Locate the cell with the specified text and output its [X, Y] center coordinate. 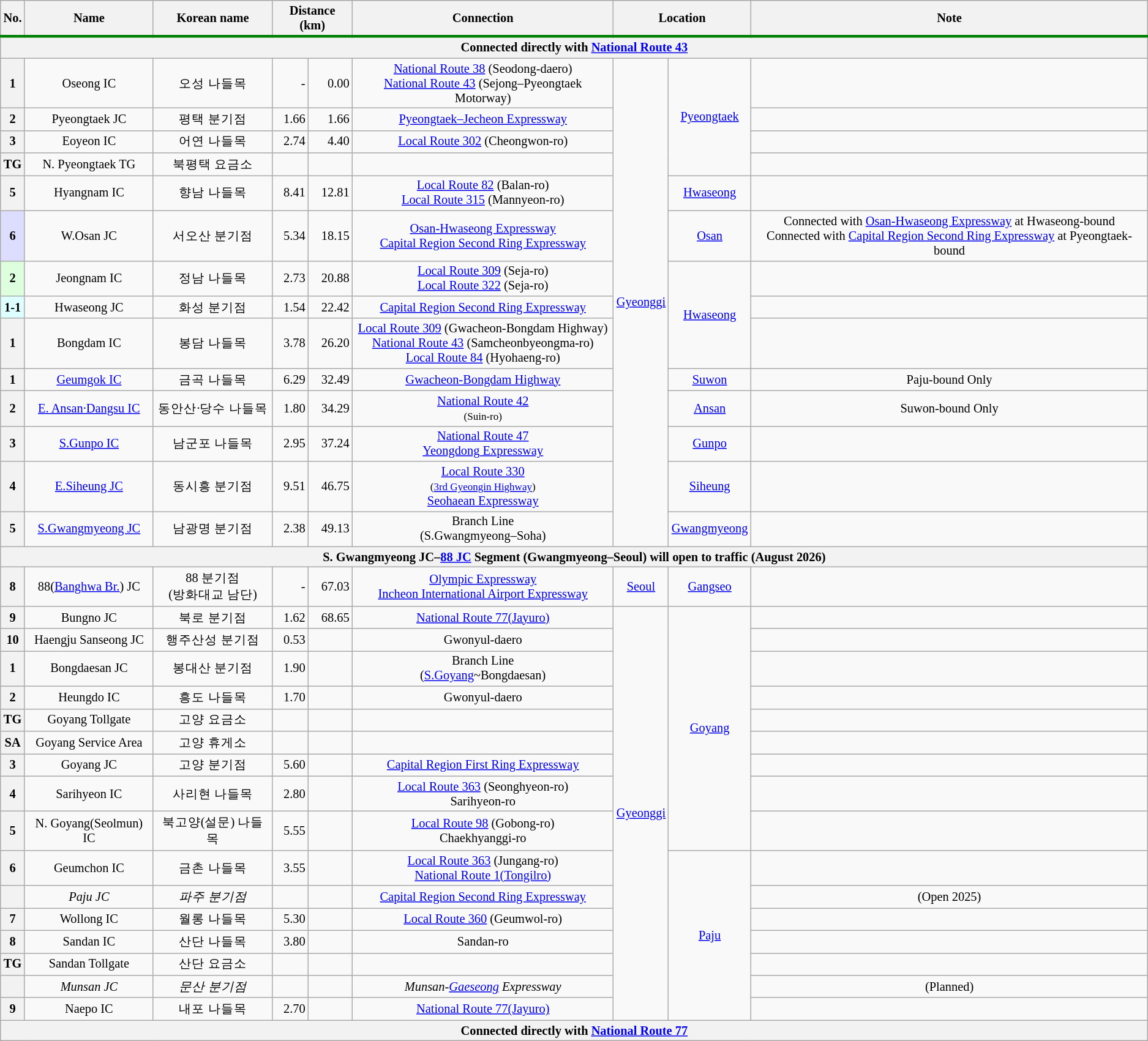
4.40 [330, 142]
W.Osan JC [89, 236]
National Route 42(Suin-ro) [483, 408]
3.80 [290, 941]
Sandan IC [89, 941]
5.34 [290, 236]
49.13 [330, 529]
10 [13, 640]
7 [13, 919]
Local Route 363 (Seonghyeon-ro)Sarihyeon-ro [483, 794]
정남 나들목 [212, 278]
Goyang Service Area [89, 742]
34.29 [330, 408]
Distance (km) [312, 18]
Gwacheon-Bongdam Highway [483, 379]
Local Route 98 (Gobong-ro)Chaekhyanggi-ro [483, 830]
산단 나들목 [212, 941]
Local Route 360 (Geumwol-ro) [483, 919]
Paju [710, 935]
어연 나들목 [212, 142]
1.90 [290, 668]
봉담 나들목 [212, 343]
68.65 [330, 617]
Bongdam IC [89, 343]
1.54 [290, 307]
26.20 [330, 343]
3.78 [290, 343]
남광명 분기점 [212, 529]
Jeongnam IC [89, 278]
Pyeongtaek JC [89, 119]
5.30 [290, 919]
Connected directly with National Route 43 [574, 48]
Connected with Osan-Hwaseong Expressway at Hwaseong-boundConnected with Capital Region Second Ring Expressway at Pyeongtaek-bound [949, 236]
No. [13, 18]
5.55 [290, 830]
내포 나들목 [212, 1009]
0.00 [330, 83]
화성 분기점 [212, 307]
Siheung [710, 487]
Hwaseong JC [89, 307]
Goyang [710, 728]
Branch Line(S.Gwangmyeong–Soha) [483, 529]
46.75 [330, 487]
2.74 [290, 142]
Munsan JC [89, 987]
2.73 [290, 278]
Suwon-bound Only [949, 408]
향남 나들목 [212, 193]
Note [949, 18]
Haengju Sanseong JC [89, 640]
5.60 [290, 765]
Connected directly with National Route 77 [574, 1031]
N. Goyang(Seolmun) IC [89, 830]
0.53 [290, 640]
1.80 [290, 408]
2.80 [290, 794]
Paju-bound Only [949, 379]
흥도 나들목 [212, 698]
32.49 [330, 379]
Seoul [641, 586]
Geumchon IC [89, 868]
사리현 나들목 [212, 794]
Gangseo [710, 586]
봉대산 분기점 [212, 668]
(Planned) [949, 987]
Eoyeon IC [89, 142]
서오산 분기점 [212, 236]
22.42 [330, 307]
Name [89, 18]
Local Route 309 (Seja-ro)Local Route 322 (Seja-ro) [483, 278]
동안산·당수 나들목 [212, 408]
S.Gwangmyeong JC [89, 529]
파주 분기점 [212, 897]
Wollong IC [89, 919]
Paju JC [89, 897]
Local Route 309 (Gwacheon-Bongdam Highway) National Route 43 (Samcheonbyeongma-ro)Local Route 84 (Hyohaeng-ro) [483, 343]
2.95 [290, 444]
Local Route 302 (Cheongwon-ro) [483, 142]
평택 분기점 [212, 119]
Korean name [212, 18]
S. Gwangmyeong JC–88 JC Segment (Gwangmyeong–Seoul) will open to traffic (August 2026) [574, 557]
Location [682, 18]
월롱 나들목 [212, 919]
1.70 [290, 698]
고양 휴게소 [212, 742]
20.88 [330, 278]
Branch Line(S.Goyang~Bongdaesan) [483, 668]
금곡 나들목 [212, 379]
Gwangmyeong [710, 529]
1-1 [13, 307]
E. Ansan·Dangsu IC [89, 408]
Olympic Expressway Incheon International Airport Expressway [483, 586]
고양 요금소 [212, 720]
12.81 [330, 193]
67.03 [330, 586]
Connection [483, 18]
Local Route 330(3rd Gyeongin Highway) Seohaean Expressway [483, 487]
산단 요금소 [212, 965]
오성 나들목 [212, 83]
Bungno JC [89, 617]
Pyeongtaek [710, 117]
Bongdaesan JC [89, 668]
북로 분기점 [212, 617]
Local Route 363 (Jungang-ro) National Route 1(Tongilro) [483, 868]
금촌 나들목 [212, 868]
1.62 [290, 617]
88(Banghwa Br.) JC [89, 586]
Sarihyeon IC [89, 794]
S.Gunpo IC [89, 444]
Capital Region First Ring Expressway [483, 765]
Osan [710, 236]
(Open 2025) [949, 897]
2.70 [290, 1009]
Sandan-ro [483, 941]
북고양(설문) 나들목 [212, 830]
6.29 [290, 379]
Gunpo [710, 444]
북평택 요금소 [212, 164]
N. Pyeongtaek TG [89, 164]
National Route 47 Yeongdong Expressway [483, 444]
2.38 [290, 529]
Goyang Tollgate [89, 720]
Suwon [710, 379]
3.55 [290, 868]
Munsan-Gaeseong Expressway [483, 987]
SA [13, 742]
남군포 나들목 [212, 444]
Ansan [710, 408]
E.Siheung JC [89, 487]
Local Route 82 (Balan-ro)Local Route 315 (Mannyeon-ro) [483, 193]
88 분기점(방화대교 남단) [212, 586]
Sandan Tollgate [89, 965]
Geumgok IC [89, 379]
문산 분기점 [212, 987]
Goyang JC [89, 765]
National Route 38 (Seodong-daero)National Route 43 (Sejong–Pyeongtaek Motorway) [483, 83]
Naepo IC [89, 1009]
9.51 [290, 487]
18.15 [330, 236]
Pyeongtaek–Jecheon Expressway [483, 119]
Hyangnam IC [89, 193]
동시흥 분기점 [212, 487]
Osan-Hwaseong Expressway Capital Region Second Ring Expressway [483, 236]
행주산성 분기점 [212, 640]
8.41 [290, 193]
고양 분기점 [212, 765]
37.24 [330, 444]
Heungdo IC [89, 698]
Oseong IC [89, 83]
